Return the [X, Y] coordinate for the center point of the cell that contains the specified text.  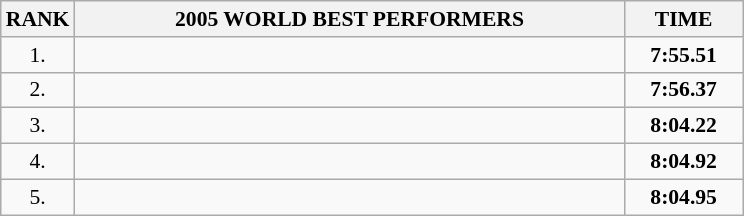
8:04.92 [684, 162]
4. [38, 162]
8:04.22 [684, 126]
3. [38, 126]
1. [38, 55]
TIME [684, 19]
5. [38, 197]
RANK [38, 19]
2. [38, 90]
8:04.95 [684, 197]
7:56.37 [684, 90]
7:55.51 [684, 55]
2005 WORLD BEST PERFORMERS [349, 19]
